Search for the cell housing the specified text and yield its (X, Y) center coordinate. 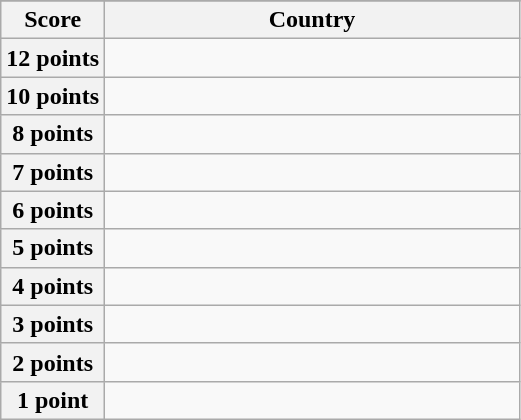
4 points (53, 286)
3 points (53, 324)
10 points (53, 96)
2 points (53, 362)
6 points (53, 210)
8 points (53, 134)
12 points (53, 58)
1 point (53, 400)
Country (312, 20)
7 points (53, 172)
Score (53, 20)
5 points (53, 248)
